Output the [X, Y] coordinate of the center of the cell containing the given text.  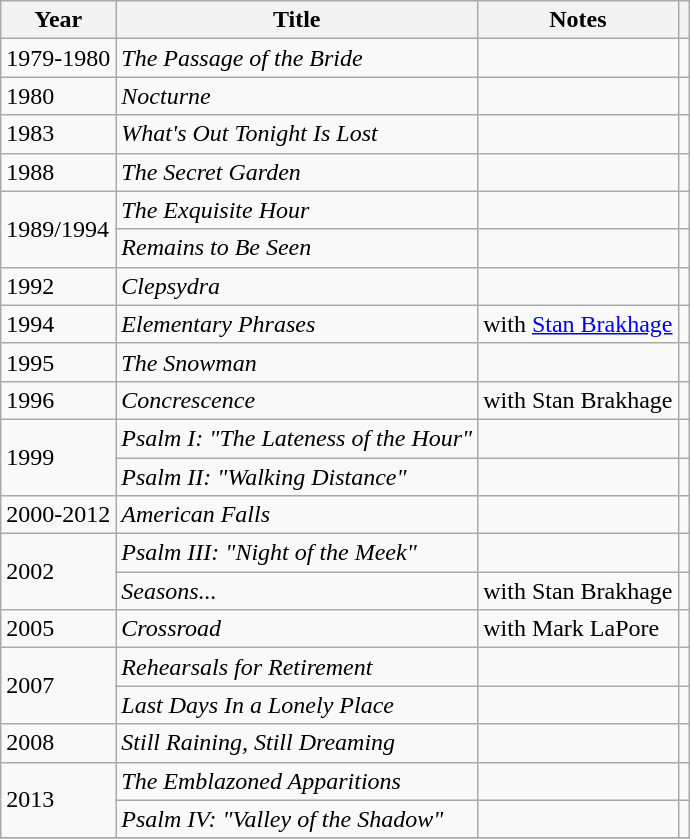
1994 [58, 324]
1992 [58, 286]
1999 [58, 457]
The Emblazoned Apparitions [297, 781]
What's Out Tonight Is Lost [297, 134]
Rehearsals for Retirement [297, 667]
1980 [58, 96]
Clepsydra [297, 286]
The Snowman [297, 362]
Year [58, 20]
1988 [58, 172]
Elementary Phrases [297, 324]
Psalm III: "Night of the Meek" [297, 553]
Last Days In a Lonely Place [297, 705]
The Exquisite Hour [297, 210]
Nocturne [297, 96]
The Passage of the Bride [297, 58]
2005 [58, 629]
with Mark LaPore [578, 629]
1995 [58, 362]
2013 [58, 800]
American Falls [297, 515]
Title [297, 20]
Notes [578, 20]
1989/1994 [58, 229]
Remains to Be Seen [297, 248]
1979-1980 [58, 58]
2007 [58, 686]
2002 [58, 572]
The Secret Garden [297, 172]
Crossroad [297, 629]
Seasons... [297, 591]
Still Raining, Still Dreaming [297, 743]
Psalm IV: "Valley of the Shadow" [297, 819]
2000-2012 [58, 515]
Psalm II: "Walking Distance" [297, 477]
1983 [58, 134]
1996 [58, 400]
Concrescence [297, 400]
2008 [58, 743]
Psalm I: "The Lateness of the Hour" [297, 438]
